Output the (x, y) coordinate of the center of the cell containing the given text.  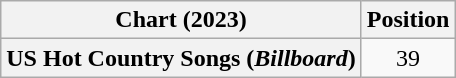
US Hot Country Songs (Billboard) (181, 58)
Position (408, 20)
Chart (2023) (181, 20)
39 (408, 58)
